Extract the [x, y] coordinate from the center of the cell holding the provided text.  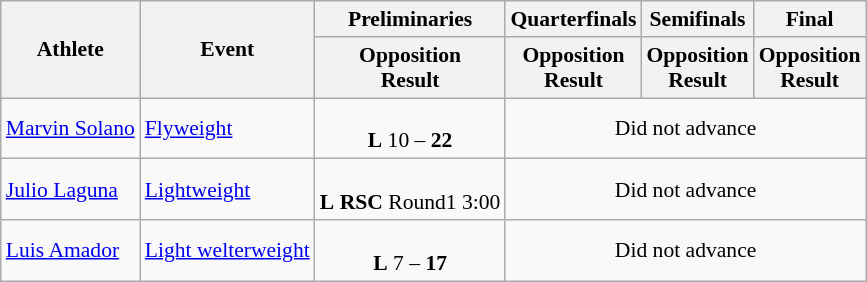
Luis Amador [70, 250]
Marvin Solano [70, 128]
L RSC Round1 3:00 [410, 190]
Julio Laguna [70, 190]
Preliminaries [410, 19]
Semifinals [697, 19]
Quarterfinals [573, 19]
L 10 – 22 [410, 128]
Event [228, 50]
L 7 – 17 [410, 250]
Flyweight [228, 128]
Final [810, 19]
Light welterweight [228, 250]
Lightweight [228, 190]
Athlete [70, 50]
